Identify which cell holds the provided text, then report its (x, y) central coordinate. 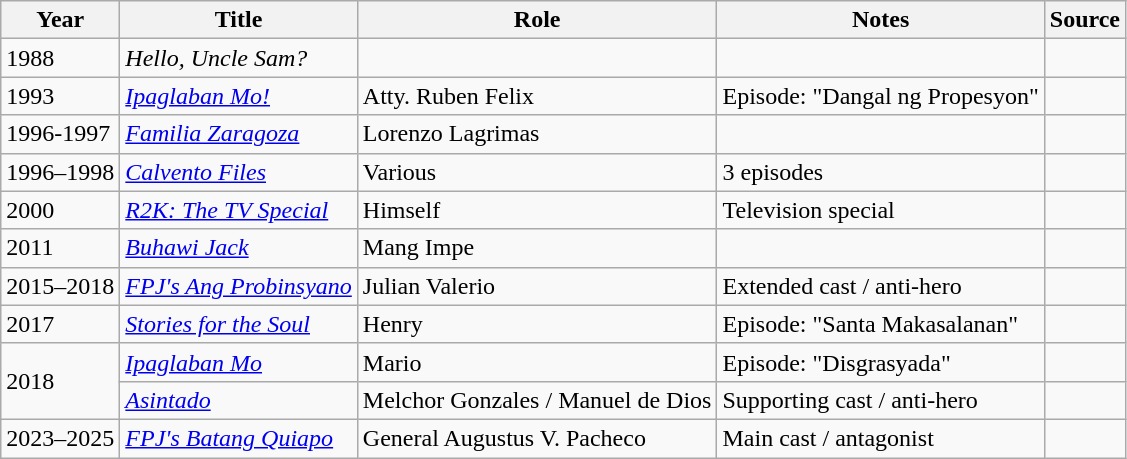
2018 (60, 381)
Notes (880, 20)
Main cast / antagonist (880, 438)
3 episodes (880, 172)
Supporting cast / anti-hero (880, 400)
1988 (60, 58)
Year (60, 20)
Himself (537, 210)
Extended cast / anti-hero (880, 286)
Episode: "Dangal ng Propesyon" (880, 96)
General Augustus V. Pacheco (537, 438)
1996-1997 (60, 134)
Various (537, 172)
2000 (60, 210)
Familia Zaragoza (239, 134)
1996–1998 (60, 172)
FPJ's Batang Quiapo (239, 438)
Role (537, 20)
Stories for the Soul (239, 324)
Episode: "Santa Makasalanan" (880, 324)
Television special (880, 210)
1993 (60, 96)
Mario (537, 362)
Hello, Uncle Sam? (239, 58)
Title (239, 20)
Henry (537, 324)
FPJ's Ang Probinsyano (239, 286)
R2K: The TV Special (239, 210)
2017 (60, 324)
Source (1084, 20)
Calvento Files (239, 172)
2015–2018 (60, 286)
Melchor Gonzales / Manuel de Dios (537, 400)
Ipaglaban Mo (239, 362)
Episode: "Disgrasyada" (880, 362)
Mang Impe (537, 248)
Buhawi Jack (239, 248)
Lorenzo Lagrimas (537, 134)
2023–2025 (60, 438)
Atty. Ruben Felix (537, 96)
Ipaglaban Mo! (239, 96)
2011 (60, 248)
Julian Valerio (537, 286)
Asintado (239, 400)
